Capture the cell that displays the provided text and extract its (x, y) central coordinate. 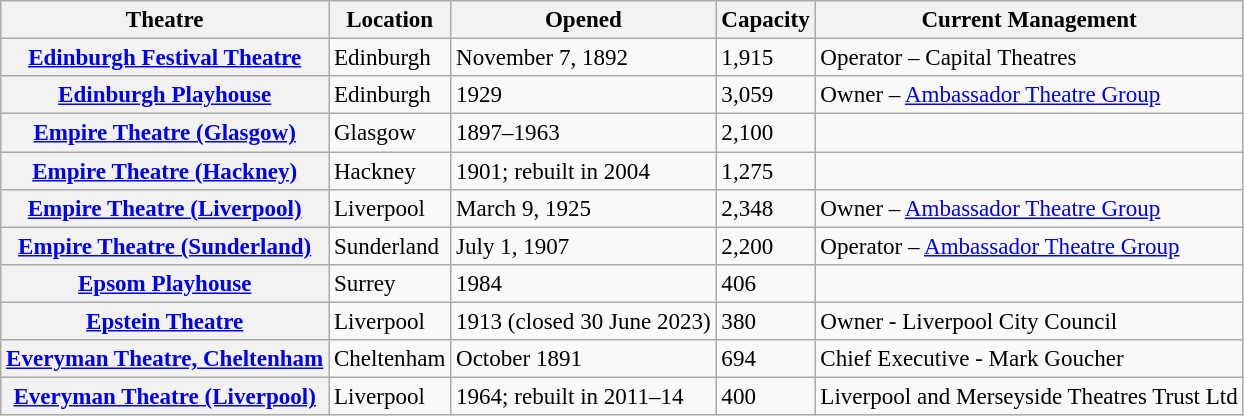
400 (766, 397)
Epsom Playhouse (165, 284)
October 1891 (584, 359)
Everyman Theatre, Cheltenham (165, 359)
1913 (closed 30 June 2023) (584, 322)
Operator – Ambassador Theatre Group (1029, 246)
Surrey (390, 284)
694 (766, 359)
July 1, 1907 (584, 246)
Hackney (390, 171)
Chief Executive - Mark Goucher (1029, 359)
406 (766, 284)
Cheltenham (390, 359)
Empire Theatre (Glasgow) (165, 133)
Owner - Liverpool City Council (1029, 322)
Edinburgh Playhouse (165, 95)
Edinburgh Festival Theatre (165, 58)
Opened (584, 20)
2,100 (766, 133)
Sunderland (390, 246)
Theatre (165, 20)
Empire Theatre (Liverpool) (165, 209)
2,200 (766, 246)
Current Management (1029, 20)
1901; rebuilt in 2004 (584, 171)
Epstein Theatre (165, 322)
2,348 (766, 209)
Operator – Capital Theatres (1029, 58)
Liverpool and Merseyside Theatres Trust Ltd (1029, 397)
1964; rebuilt in 2011–14 (584, 397)
1,915 (766, 58)
Capacity (766, 20)
Empire Theatre (Sunderland) (165, 246)
November 7, 1892 (584, 58)
Everyman Theatre (Liverpool) (165, 397)
1,275 (766, 171)
380 (766, 322)
3,059 (766, 95)
1897–1963 (584, 133)
March 9, 1925 (584, 209)
Glasgow (390, 133)
Location (390, 20)
1929 (584, 95)
Empire Theatre (Hackney) (165, 171)
1984 (584, 284)
